Return (x, y) of the center of cell containing provided text 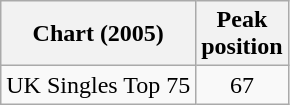
Peakposition (242, 34)
67 (242, 85)
Chart (2005) (98, 34)
UK Singles Top 75 (98, 85)
